Scan for the cell matching the given text and deliver its [X, Y] coordinate at center. 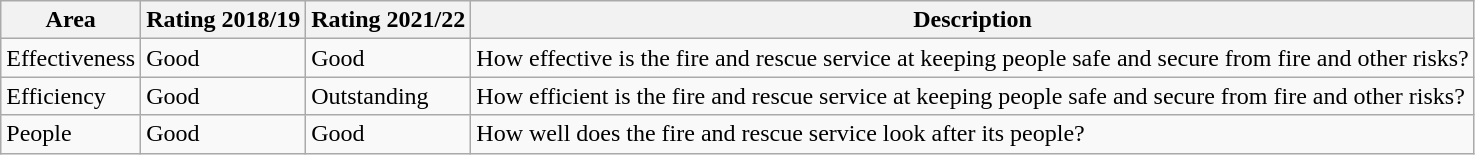
People [71, 134]
How effective is the fire and rescue service at keeping people safe and secure from fire and other risks? [973, 58]
Efficiency [71, 96]
Area [71, 20]
Effectiveness [71, 58]
Rating 2018/19 [224, 20]
Description [973, 20]
Rating 2021/22 [388, 20]
Outstanding [388, 96]
How well does the fire and rescue service look after its people? [973, 134]
How efficient is the fire and rescue service at keeping people safe and secure from fire and other risks? [973, 96]
